Find where the given text appears and provide that cell's center as (X, Y) coordinate. 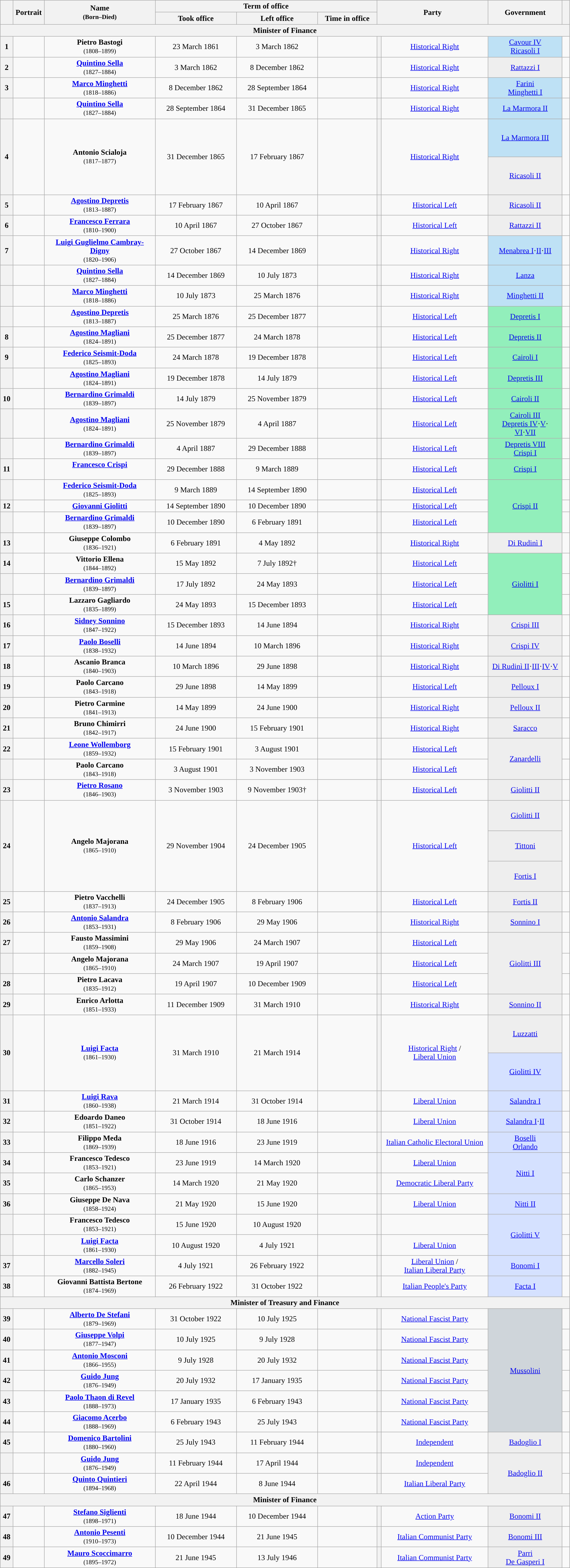
Edoardo Daneo(1851–1922) (100, 1121)
Rattazzi II (525, 225)
Alberto De Stefani(1879–1969) (100, 1319)
1 (7, 47)
Marcello Soleri(1882–1945) (100, 1266)
48 (7, 1537)
Sidney Sonnino(1847–1922) (100, 625)
Rattazzi I (525, 67)
Nitti I (525, 1173)
La Marmora III (525, 138)
45 (7, 1442)
Mauro Scoccimarro(1895–1972) (100, 1557)
Bonomi I (525, 1266)
Depretis II (525, 337)
Pelloux II (525, 707)
20 (7, 707)
2 (7, 67)
43 (7, 1401)
Di Rudinì II·III·IV·V (525, 666)
16 (7, 625)
9 (7, 358)
29 November 1904 (196, 846)
18 June 1944 (196, 1516)
Giuseppe Volpi(1877–1947) (100, 1340)
15 (7, 604)
Mussolini (525, 1370)
29 (7, 1004)
Antonio Mosconi(1866–1955) (100, 1360)
Luigi Rava(1860–1938) (100, 1101)
Pietro Lacava(1835–1912) (100, 984)
28 (7, 984)
23 (7, 790)
40 (7, 1340)
Minghetti II (525, 296)
17 (7, 645)
6 (7, 225)
37 (7, 1266)
22 April 1944 (196, 1484)
Time in office (347, 18)
FariniMinghetti I (525, 88)
Domenico Bartolini(1880–1960) (100, 1442)
44 (7, 1422)
24 (7, 846)
9 November 1903† (277, 790)
Salandra I (525, 1101)
Portrait (28, 12)
47 (7, 1516)
10 December 1909 (277, 984)
10 (7, 399)
Giacomo Acerbo(1888–1969) (100, 1422)
Fortis I (525, 876)
23 March 1861 (196, 47)
Cavour IVRicasoli I (525, 47)
Giolitti IV (525, 1072)
32 (7, 1121)
Giuseppe De Nava(1858–1924) (100, 1204)
13 July 1946 (277, 1557)
Bruno Chimirri(1842–1917) (100, 728)
Lazzaro Gagliardo(1835–1899) (100, 604)
Bonomi II (525, 1516)
Antonio Pesenti(1910–1973) (100, 1537)
Pietro Vacchelli(1837–1913) (100, 902)
Depretis VIIICrispi I (525, 449)
Party (432, 12)
Fausto Massimini(1859–1908) (100, 943)
Badoglio II (525, 1473)
8 (7, 337)
35 (7, 1183)
46 (7, 1484)
Zanardelli (525, 759)
Francesco Crispi (100, 469)
8 June 1944 (277, 1484)
Vittorio Ellena(1844–1892) (100, 563)
Minister of Treasury and Finance (285, 1303)
La Marmora II (525, 108)
19 (7, 687)
Government (525, 12)
Liberal Union /Italian Liberal Party (435, 1266)
Left office (277, 18)
11 (7, 469)
Filippo Meda(1869–1939) (100, 1142)
Luigi Guglielmo Cambray-Digny(1820–1906) (100, 250)
Pietro Bastogi(1808–1899) (100, 47)
38 (7, 1286)
Crispi I (525, 469)
Took office (196, 18)
Enrico Arlotta(1851–1933) (100, 1004)
Badoglio I (525, 1442)
Sonnino I (525, 922)
Tittoni (525, 846)
Carlo Schanzer(1865–1953) (100, 1183)
22 (7, 749)
13 (7, 543)
31 (7, 1101)
Crispi II (525, 506)
12 (7, 506)
Fortis II (525, 902)
Cairoli IIIDepretis IV·V·VI·VII (525, 424)
49 (7, 1557)
Italian People's Party (435, 1286)
Lanza (525, 275)
Crispi III (525, 625)
Historical Right /Liberal Union (435, 1053)
7 July 1892† (277, 563)
Francesco Ferrara(1810–1900) (100, 225)
Italian Liberal Party (435, 1484)
Pietro Rosano(1846–1903) (100, 790)
Giuseppe Colombo(1836–1921) (100, 543)
30 (7, 1053)
Democratic Liberal Party (435, 1183)
Stefano Siglienti(1898–1971) (100, 1516)
3 (7, 88)
Paolo Boselli(1838–1932) (100, 645)
34 (7, 1163)
Giolitti I (525, 584)
ParriDe Gasperi I (525, 1557)
Ascanio Branca(1840–1903) (100, 666)
Leone Wollemborg(1859–1932) (100, 749)
Depretis I (525, 316)
18 (7, 666)
Quinto Quintieri(1894–1968) (100, 1484)
33 (7, 1142)
Giovanni Giolitti (100, 506)
4 (7, 157)
Depretis III (525, 378)
Antonio Salandra(1853–1931) (100, 922)
BoselliOrlando (525, 1142)
36 (7, 1204)
39 (7, 1319)
42 (7, 1381)
26 (7, 922)
Cairoli I (525, 358)
Pietro Carmine(1841–1913) (100, 707)
Salandra I·II (525, 1121)
21 (7, 728)
Nitti II (525, 1204)
11 December 1909 (196, 1004)
Antonio Scialoja(1817–1877) (100, 157)
Term of office (266, 6)
Bonomi III (525, 1537)
Facta I (525, 1286)
41 (7, 1360)
5 (7, 205)
Action Party (435, 1516)
Paolo Thaon di Revel(1888–1973) (100, 1401)
25 (7, 902)
Giolitti III (525, 963)
27 (7, 943)
7 (7, 250)
Giolitti V (525, 1235)
Italian Catholic Electoral Union (435, 1142)
Luzzatti (525, 1034)
17 July 1892 (196, 584)
Di Rudinì I (525, 543)
14 (7, 563)
Name(Born–Died) (100, 12)
Menabrea I·II·III (525, 250)
17 April 1944 (277, 1463)
15 May 1892 (196, 563)
Crispi IV (525, 645)
Giovanni Battista Bertone(1874–1969) (100, 1286)
Cairoli II (525, 399)
Sonnino II (525, 1004)
Pelloux I (525, 687)
Saracco (525, 728)
4 May 1892 (277, 543)
